Provide the [X, Y] coordinate of the cell's center where the given text is located.  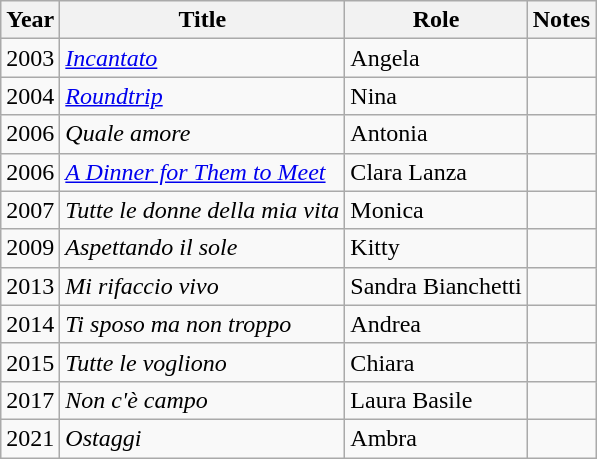
2014 [30, 324]
Monica [436, 210]
Role [436, 20]
2015 [30, 362]
2004 [30, 96]
2003 [30, 58]
2013 [30, 286]
Antonia [436, 134]
Chiara [436, 362]
Ambra [436, 438]
Quale amore [202, 134]
Roundtrip [202, 96]
Aspettando il sole [202, 248]
Title [202, 20]
Notes [561, 20]
Sandra Bianchetti [436, 286]
Kitty [436, 248]
Tutte le vogliono [202, 362]
Incantato [202, 58]
2007 [30, 210]
Nina [436, 96]
Ostaggi [202, 438]
A Dinner for Them to Meet [202, 172]
Tutte le donne della mia vita [202, 210]
Year [30, 20]
2021 [30, 438]
Ti sposo ma non troppo [202, 324]
2017 [30, 400]
2009 [30, 248]
Clara Lanza [436, 172]
Angela [436, 58]
Laura Basile [436, 400]
Mi rifaccio vivo [202, 286]
Andrea [436, 324]
Non c'è campo [202, 400]
